From the cell containing the given text, extract its center point as (X, Y) coordinate. 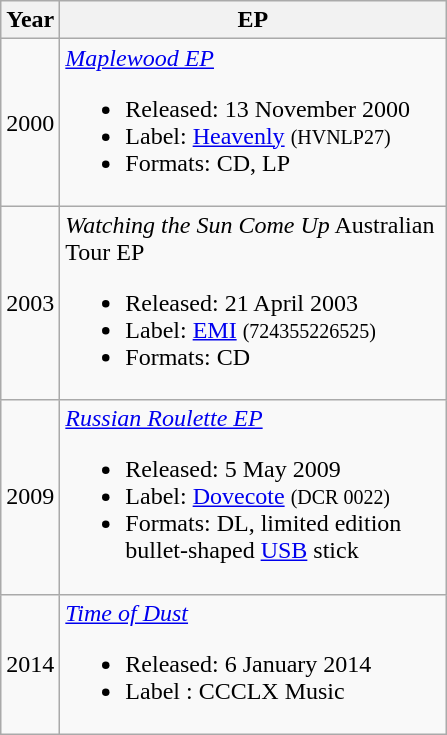
2014 (30, 664)
Watching the Sun Come Up Australian Tour EPReleased: 21 April 2003Label: EMI (724355226525)Formats: CD (253, 303)
Maplewood EPReleased: 13 November 2000Label: Heavenly (HVNLP27)Formats: CD, LP (253, 122)
2009 (30, 497)
2003 (30, 303)
2000 (30, 122)
Year (30, 20)
EP (253, 20)
Time of DustReleased: 6 January 2014Label : CCCLX Music (253, 664)
Russian Roulette EPReleased: 5 May 2009Label: Dovecote (DCR 0022)Formats: DL, limited edition bullet-shaped USB stick (253, 497)
